Search for the cell housing the specified text and yield its (x, y) center coordinate. 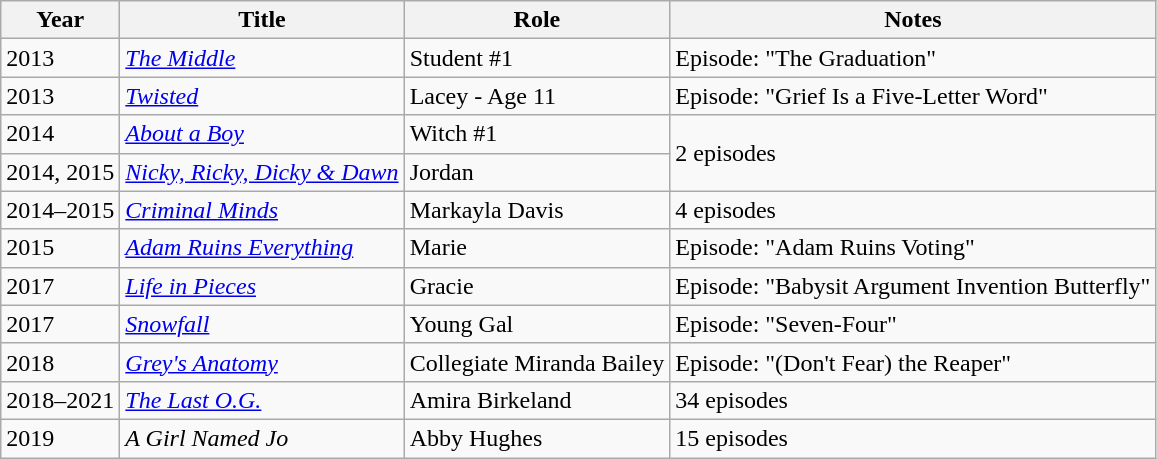
2015 (60, 248)
Markayla Davis (537, 210)
Abby Hughes (537, 438)
Young Gal (537, 324)
4 episodes (913, 210)
Twisted (262, 96)
Title (262, 20)
15 episodes (913, 438)
Year (60, 20)
Adam Ruins Everything (262, 248)
Jordan (537, 172)
Student #1 (537, 58)
Amira Birkeland (537, 400)
Nicky, Ricky, Dicky & Dawn (262, 172)
Snowfall (262, 324)
2018 (60, 362)
2014–2015 (60, 210)
Life in Pieces (262, 286)
Gracie (537, 286)
Witch #1 (537, 134)
About a Boy (262, 134)
Episode: "The Graduation" (913, 58)
2019 (60, 438)
Marie (537, 248)
2018–2021 (60, 400)
Episode: "Babysit Argument Invention Butterfly" (913, 286)
Notes (913, 20)
Role (537, 20)
2 episodes (913, 153)
34 episodes (913, 400)
Episode: "Seven-Four" (913, 324)
Criminal Minds (262, 210)
Collegiate Miranda Bailey (537, 362)
Lacey - Age 11 (537, 96)
2014 (60, 134)
Grey's Anatomy (262, 362)
The Middle (262, 58)
2014, 2015 (60, 172)
Episode: "(Don't Fear) the Reaper" (913, 362)
Episode: "Grief Is a Five-Letter Word" (913, 96)
Episode: "Adam Ruins Voting" (913, 248)
The Last O.G. (262, 400)
A Girl Named Jo (262, 438)
